Pinpoint the cell where the given text exists, returning its (X, Y) midpoint coordinate. 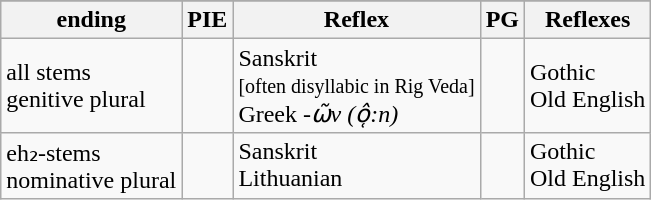
PG (502, 20)
Reflex (356, 20)
ending (92, 20)
eh₂-stemsnominative plural (92, 166)
Sanskrit [often disyllabic in Rig Veda]Greek -ῶν (ô̜:n) (356, 86)
Reflexes (587, 20)
all stemsgenitive plural (92, 86)
PIE (208, 20)
Sanskrit Lithuanian (356, 166)
